Detect which cell encompasses the target text, then output its (x, y) center coordinate. 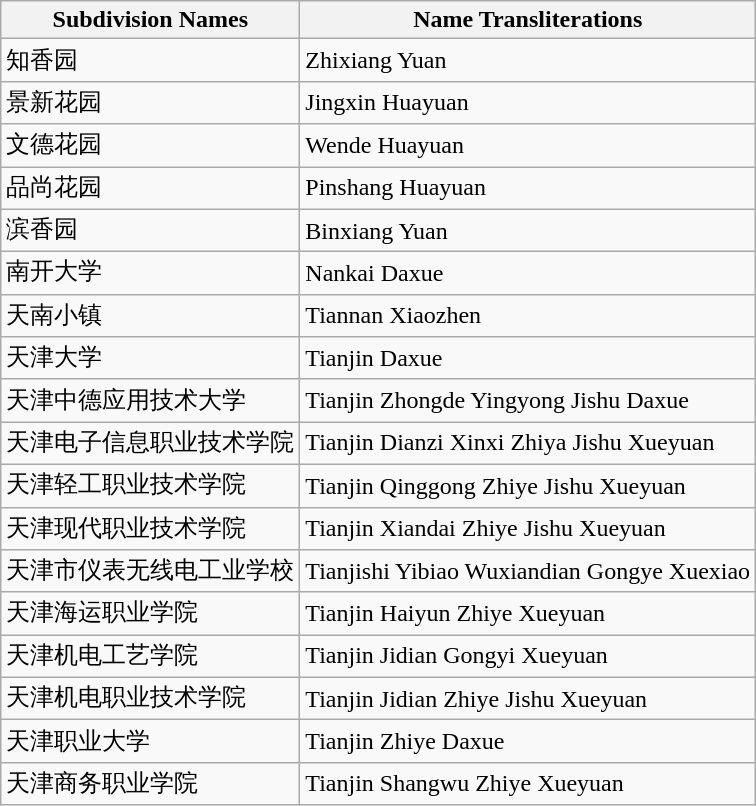
品尚花园 (150, 188)
Subdivision Names (150, 20)
Tianjin Xiandai Zhiye Jishu Xueyuan (528, 528)
天津机电职业技术学院 (150, 698)
天津海运职业学院 (150, 614)
Tianjin Shangwu Zhiye Xueyuan (528, 784)
Pinshang Huayuan (528, 188)
天津市仪表无线电工业学校 (150, 572)
Zhixiang Yuan (528, 60)
Tianjin Daxue (528, 358)
天津职业大学 (150, 742)
Name Transliterations (528, 20)
景新花园 (150, 102)
Tiannan Xiaozhen (528, 316)
天津中德应用技术大学 (150, 400)
滨香园 (150, 230)
Binxiang Yuan (528, 230)
天津现代职业技术学院 (150, 528)
天南小镇 (150, 316)
文德花园 (150, 146)
Tianjin Jidian Zhiye Jishu Xueyuan (528, 698)
南开大学 (150, 274)
天津电子信息职业技术学院 (150, 444)
Tianjin Jidian Gongyi Xueyuan (528, 656)
天津机电工艺学院 (150, 656)
Tianjin Dianzi Xinxi Zhiya Jishu Xueyuan (528, 444)
Wende Huayuan (528, 146)
Tianjin Haiyun Zhiye Xueyuan (528, 614)
天津商务职业学院 (150, 784)
知香园 (150, 60)
天津大学 (150, 358)
Tianjishi Yibiao Wuxiandian Gongye Xuexiao (528, 572)
Tianjin Zhiye Daxue (528, 742)
Tianjin Qinggong Zhiye Jishu Xueyuan (528, 486)
Nankai Daxue (528, 274)
天津轻工职业技术学院 (150, 486)
Tianjin Zhongde Yingyong Jishu Daxue (528, 400)
Jingxin Huayuan (528, 102)
